Return [X, Y] of the center of cell containing provided text 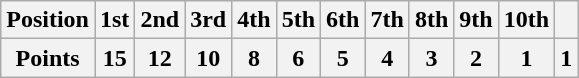
Position [48, 20]
4th [254, 20]
8 [254, 58]
5th [298, 20]
5 [343, 58]
6 [298, 58]
2 [476, 58]
1st [114, 20]
15 [114, 58]
9th [476, 20]
6th [343, 20]
Points [48, 58]
10th [526, 20]
3 [431, 58]
8th [431, 20]
4 [387, 58]
10 [208, 58]
3rd [208, 20]
2nd [160, 20]
12 [160, 58]
7th [387, 20]
